Find where the given text appears and provide that cell's center as (X, Y) coordinate. 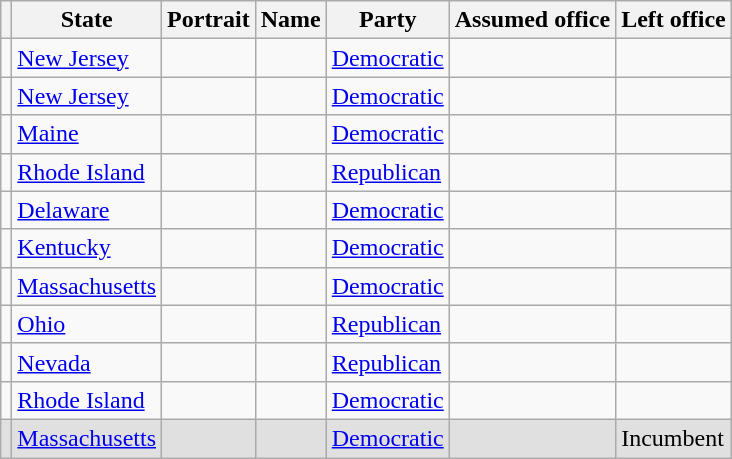
Incumbent (674, 438)
Ohio (87, 324)
Portrait (209, 20)
Party (388, 20)
Delaware (87, 210)
Maine (87, 134)
Nevada (87, 362)
Name (290, 20)
Assumed office (532, 20)
Left office (674, 20)
State (87, 20)
Kentucky (87, 248)
